Find where the given text appears and provide that cell's center as [x, y] coordinate. 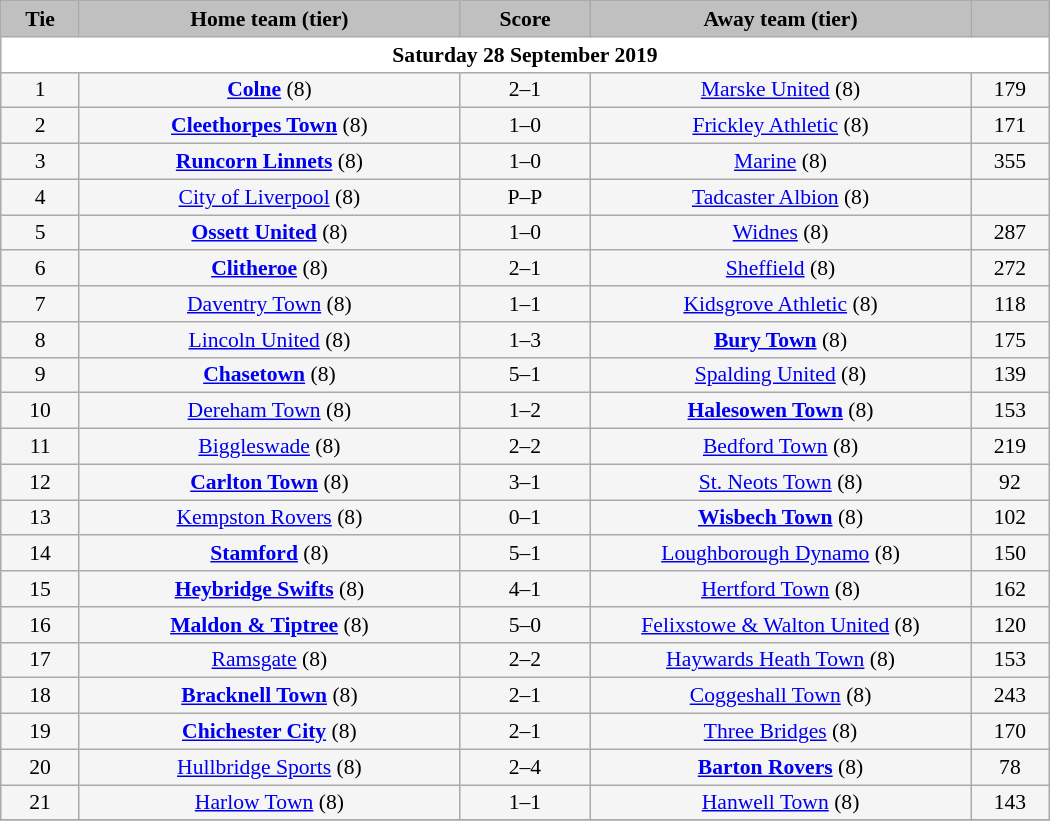
5 [40, 233]
Bury Town (8) [781, 340]
Frickley Athletic (8) [781, 126]
9 [40, 375]
Ramsgate (8) [269, 660]
Marske United (8) [781, 90]
0–1 [524, 518]
Wisbech Town (8) [781, 518]
10 [40, 411]
21 [40, 803]
Kidsgrove Athletic (8) [781, 304]
17 [40, 660]
Lincoln United (8) [269, 340]
Tie [40, 19]
78 [1010, 767]
355 [1010, 162]
Dereham Town (8) [269, 411]
P–P [524, 197]
219 [1010, 447]
Chichester City (8) [269, 732]
243 [1010, 696]
Biggleswade (8) [269, 447]
2–4 [524, 767]
Coggeshall Town (8) [781, 696]
Three Bridges (8) [781, 732]
Widnes (8) [781, 233]
5–0 [524, 625]
102 [1010, 518]
St. Neots Town (8) [781, 482]
Barton Rovers (8) [781, 767]
Daventry Town (8) [269, 304]
150 [1010, 554]
3 [40, 162]
14 [40, 554]
12 [40, 482]
120 [1010, 625]
170 [1010, 732]
Away team (tier) [781, 19]
Maldon & Tiptree (8) [269, 625]
Home team (tier) [269, 19]
3–1 [524, 482]
Felixstowe & Walton United (8) [781, 625]
Runcorn Linnets (8) [269, 162]
2 [40, 126]
1–2 [524, 411]
Saturday 28 September 2019 [525, 55]
Spalding United (8) [781, 375]
Stamford (8) [269, 554]
Haywards Heath Town (8) [781, 660]
118 [1010, 304]
Score [524, 19]
4 [40, 197]
171 [1010, 126]
162 [1010, 589]
18 [40, 696]
143 [1010, 803]
Harlow Town (8) [269, 803]
Cleethorpes Town (8) [269, 126]
8 [40, 340]
20 [40, 767]
13 [40, 518]
272 [1010, 269]
175 [1010, 340]
Loughborough Dynamo (8) [781, 554]
Bedford Town (8) [781, 447]
Hullbridge Sports (8) [269, 767]
Marine (8) [781, 162]
139 [1010, 375]
Colne (8) [269, 90]
16 [40, 625]
Tadcaster Albion (8) [781, 197]
Ossett United (8) [269, 233]
Sheffield (8) [781, 269]
287 [1010, 233]
Bracknell Town (8) [269, 696]
Clitheroe (8) [269, 269]
179 [1010, 90]
15 [40, 589]
Chasetown (8) [269, 375]
11 [40, 447]
7 [40, 304]
Heybridge Swifts (8) [269, 589]
19 [40, 732]
Hertford Town (8) [781, 589]
1–3 [524, 340]
City of Liverpool (8) [269, 197]
6 [40, 269]
Carlton Town (8) [269, 482]
Kempston Rovers (8) [269, 518]
Hanwell Town (8) [781, 803]
1 [40, 90]
92 [1010, 482]
4–1 [524, 589]
Halesowen Town (8) [781, 411]
